Identify which cell holds the provided text, then report its [X, Y] central coordinate. 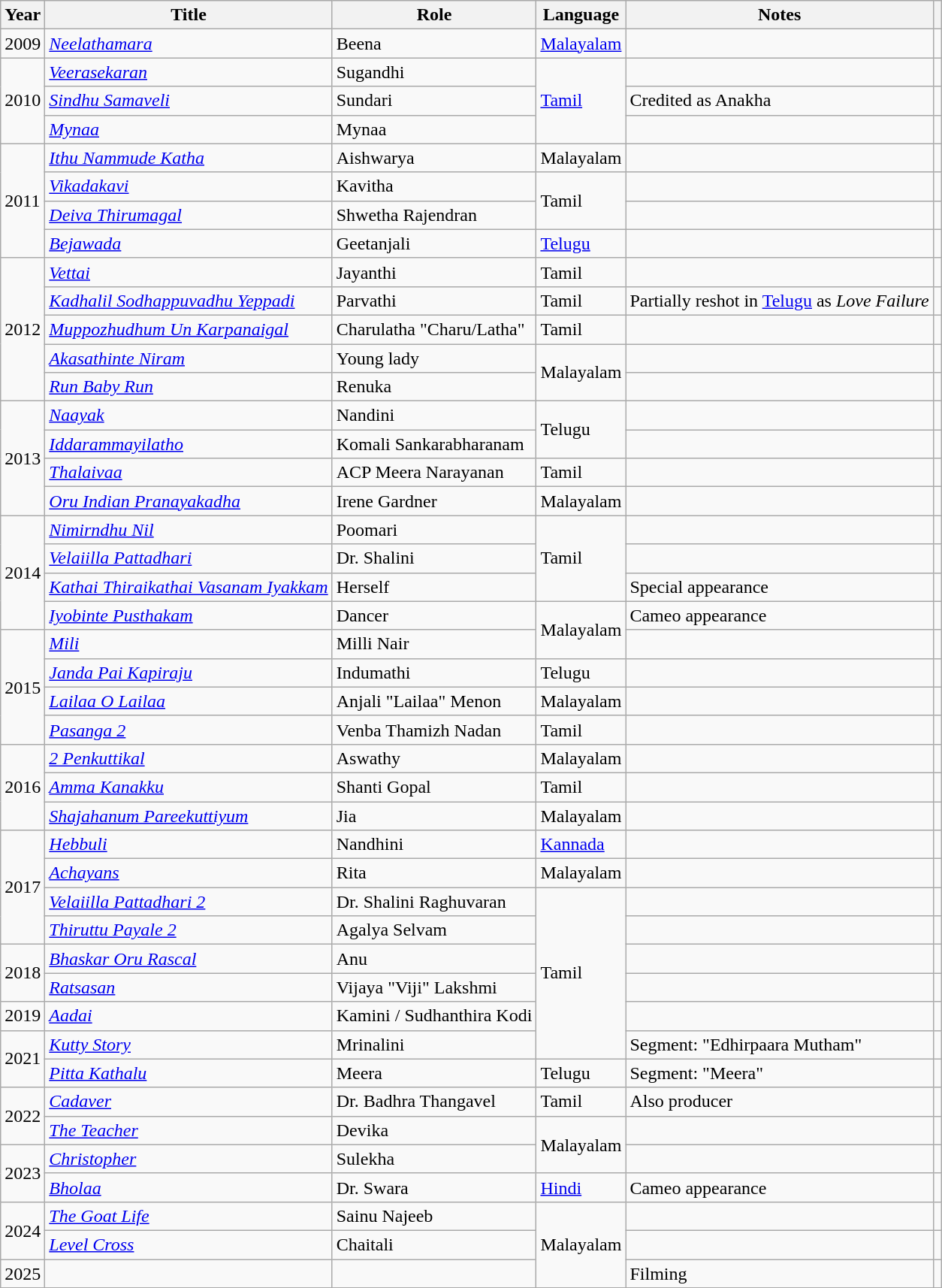
Dr. Shalini Raghuvaran [434, 902]
Credited as Anakha [780, 101]
Iddarammayilatho [189, 444]
Velaiilla Pattadhari [189, 558]
Shwetha Rajendran [434, 215]
Segment: "Meera" [780, 1073]
Filming [780, 1274]
ACP Meera Narayanan [434, 473]
Sulekha [434, 1159]
Dr. Badhra Thangavel [434, 1102]
Neelathamara [189, 44]
Cadaver [189, 1102]
Level Cross [189, 1244]
Jayanthi [434, 272]
Charulatha "Charu/Latha" [434, 329]
Bhaskar Oru Rascal [189, 959]
Indumathi [434, 673]
Veerasekaran [189, 72]
Meera [434, 1073]
2017 [23, 887]
Anjali "Lailaa" Menon [434, 701]
Also producer [780, 1102]
Janda Pai Kapiraju [189, 673]
Segment: "Edhirpaara Mutham" [780, 1045]
Vikadakavi [189, 186]
Kavitha [434, 186]
Ithu Nammude Katha [189, 158]
Akasathinte Niram [189, 358]
Aadai [189, 1016]
Aswathy [434, 758]
Shajahanum Pareekuttiyum [189, 815]
Special appearance [780, 587]
2018 [23, 973]
The Goat Life [189, 1216]
2009 [23, 44]
Shanti Gopal [434, 787]
Partially reshot in Telugu as Love Failure [780, 301]
Dancer [434, 615]
Nandhini [434, 845]
Hebbuli [189, 845]
Bholaa [189, 1187]
Mili [189, 644]
Naayak [189, 416]
Amma Kanakku [189, 787]
Mrinalini [434, 1045]
Kadhalil Sodhappuvadhu Yeppadi [189, 301]
2013 [23, 458]
Sindhu Samaveli [189, 101]
Lailaa O Lailaa [189, 701]
Nimirndhu Nil [189, 530]
Parvathi [434, 301]
Notes [780, 15]
Jia [434, 815]
2025 [23, 1274]
Komali Sankarabharanam [434, 444]
Hindi [581, 1187]
Devika [434, 1130]
Sundari [434, 101]
Achayans [189, 873]
Young lady [434, 358]
Deiva Thirumagal [189, 215]
Rita [434, 873]
Renuka [434, 387]
2012 [23, 329]
Pasanga 2 [189, 730]
Aishwarya [434, 158]
Chaitali [434, 1244]
Oru Indian Pranayakadha [189, 501]
Iyobinte Pusthakam [189, 615]
Velaiilla Pattadhari 2 [189, 902]
Sugandhi [434, 72]
Title [189, 15]
Geetanjali [434, 243]
Agalya Selvam [434, 930]
Language [581, 15]
Year [23, 15]
2021 [23, 1059]
Anu [434, 959]
2011 [23, 201]
2023 [23, 1173]
Dr. Swara [434, 1187]
Beena [434, 44]
Kutty Story [189, 1045]
The Teacher [189, 1130]
Milli Nair [434, 644]
2010 [23, 101]
Vettai [189, 272]
Irene Gardner [434, 501]
Bejawada [189, 243]
2022 [23, 1116]
2024 [23, 1230]
Kannada [581, 845]
Pitta Kathalu [189, 1073]
Venba Thamizh Nadan [434, 730]
Run Baby Run [189, 387]
2016 [23, 787]
Sainu Najeeb [434, 1216]
Christopher [189, 1159]
Ratsasan [189, 987]
2015 [23, 687]
2014 [23, 573]
Thiruttu Payale 2 [189, 930]
Vijaya "Viji" Lakshmi [434, 987]
Kathai Thiraikathai Vasanam Iyakkam [189, 587]
Kamini / Sudhanthira Kodi [434, 1016]
Dr. Shalini [434, 558]
2 Penkuttikal [189, 758]
Nandini [434, 416]
Muppozhudhum Un Karpanaigal [189, 329]
Poomari [434, 530]
Herself [434, 587]
Role [434, 15]
Thalaivaa [189, 473]
2019 [23, 1016]
